Locate the cell with the specified text and output its (X, Y) center coordinate. 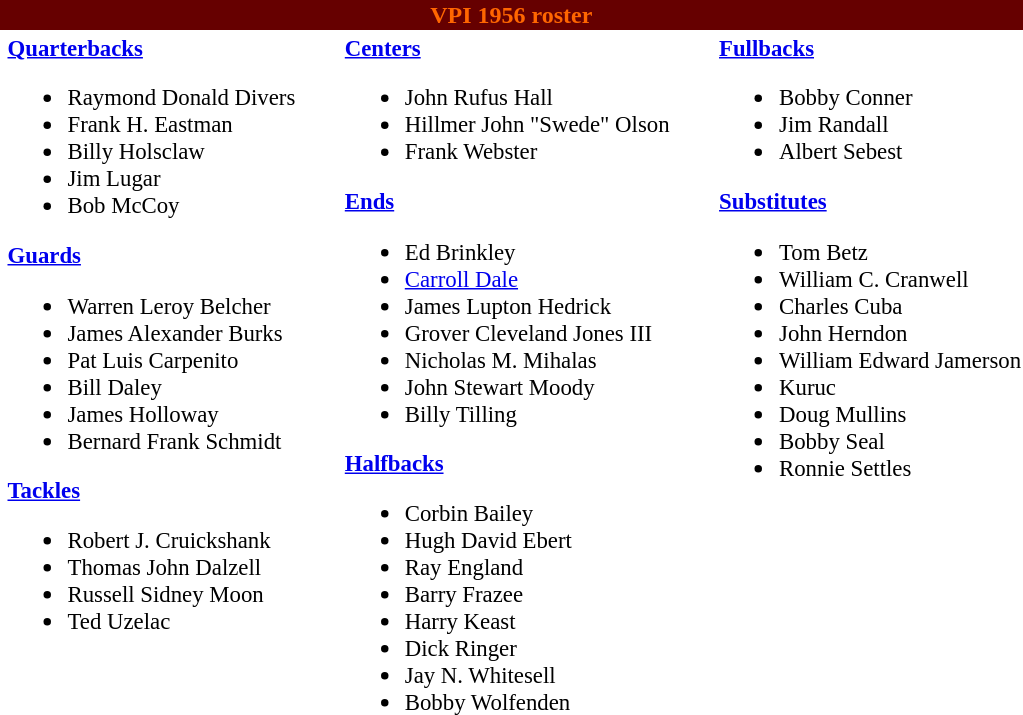
VPI 1956 roster (512, 15)
